Extract the (X, Y) coordinate from the center of the cell holding the provided text.  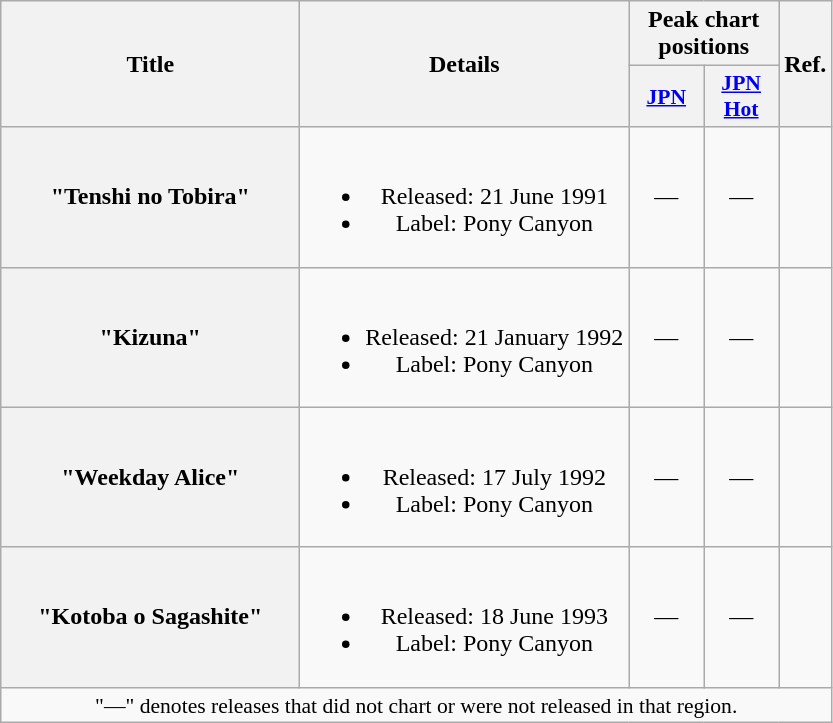
Released: 21 June 1991Label: Pony Canyon (464, 197)
"—" denotes releases that did not chart or were not released in that region. (416, 705)
Ref. (806, 64)
JPN (666, 96)
JPNHot (742, 96)
Released: 21 January 1992Label: Pony Canyon (464, 337)
"Weekday Alice" (150, 477)
"Kotoba o Sagashite" (150, 617)
"Kizuna" (150, 337)
Released: 18 June 1993Label: Pony Canyon (464, 617)
"Tenshi no Tobira" (150, 197)
Details (464, 64)
Released: 17 July 1992Label: Pony Canyon (464, 477)
Title (150, 64)
Peak chart positions (704, 34)
